From the cell containing the given text, extract its center point as (X, Y) coordinate. 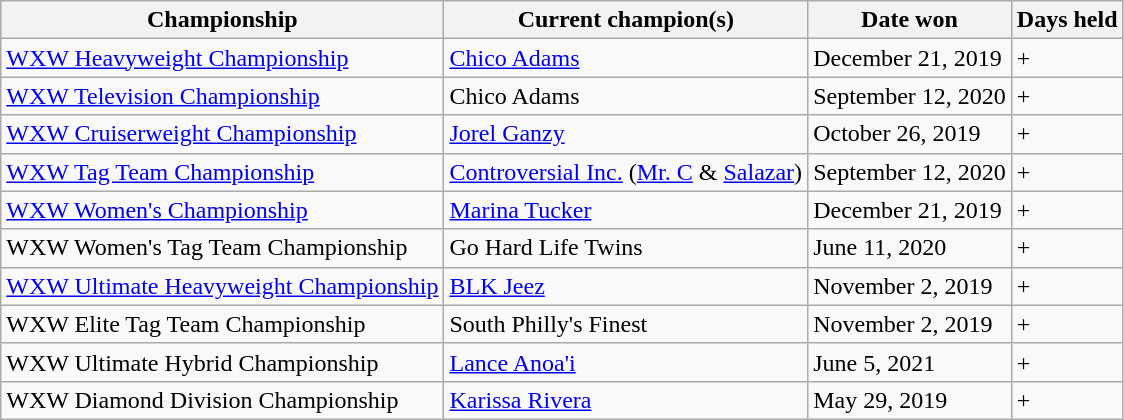
Go Hard Life Twins (626, 248)
WXW Women's Tag Team Championship (222, 248)
Marina Tucker (626, 210)
October 26, 2019 (910, 134)
Current champion(s) (626, 20)
Date won (910, 20)
Karissa Rivera (626, 400)
WXW Television Championship (222, 96)
Days held (1067, 20)
WXW Ultimate Hybrid Championship (222, 362)
BLK Jeez (626, 286)
WXW Tag Team Championship (222, 172)
WXW Heavyweight Championship (222, 58)
May 29, 2019 (910, 400)
June 5, 2021 (910, 362)
WXW Ultimate Heavyweight Championship (222, 286)
WXW Elite Tag Team Championship (222, 324)
WXW Cruiserweight Championship (222, 134)
June 11, 2020 (910, 248)
WXW Women's Championship (222, 210)
Championship (222, 20)
Lance Anoa'i (626, 362)
Controversial Inc. (Mr. C & Salazar) (626, 172)
WXW Diamond Division Championship (222, 400)
South Philly's Finest (626, 324)
Jorel Ganzy (626, 134)
